Find where the given text appears and provide that cell's center as [X, Y] coordinate. 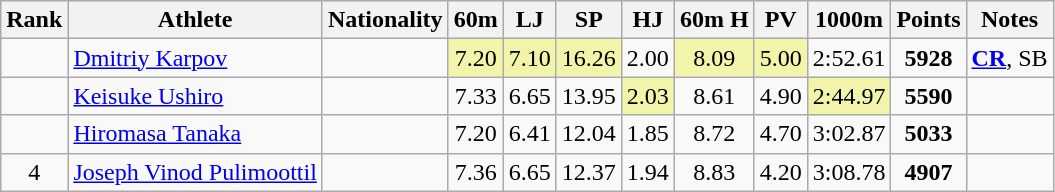
4907 [928, 172]
7.33 [476, 96]
Joseph Vinod Pulimoottil [196, 172]
Keisuke Ushiro [196, 96]
4.70 [780, 134]
8.09 [714, 58]
LJ [530, 20]
HJ [648, 20]
60m H [714, 20]
8.72 [714, 134]
5033 [928, 134]
7.36 [476, 172]
1.85 [648, 134]
Hiromasa Tanaka [196, 134]
1000m [849, 20]
16.26 [588, 58]
Nationality [385, 20]
PV [780, 20]
1.94 [648, 172]
Athlete [196, 20]
Dmitriy Karpov [196, 58]
5928 [928, 58]
12.37 [588, 172]
Points [928, 20]
12.04 [588, 134]
4.20 [780, 172]
2.03 [648, 96]
Rank [34, 20]
3:08.78 [849, 172]
7.10 [530, 58]
2:52.61 [849, 58]
6.41 [530, 134]
2:44.97 [849, 96]
Notes [1010, 20]
13.95 [588, 96]
5590 [928, 96]
60m [476, 20]
2.00 [648, 58]
4 [34, 172]
3:02.87 [849, 134]
SP [588, 20]
8.83 [714, 172]
5.00 [780, 58]
CR, SB [1010, 58]
4.90 [780, 96]
8.61 [714, 96]
